Extract the (x, y) coordinate from the center of the cell holding the provided text.  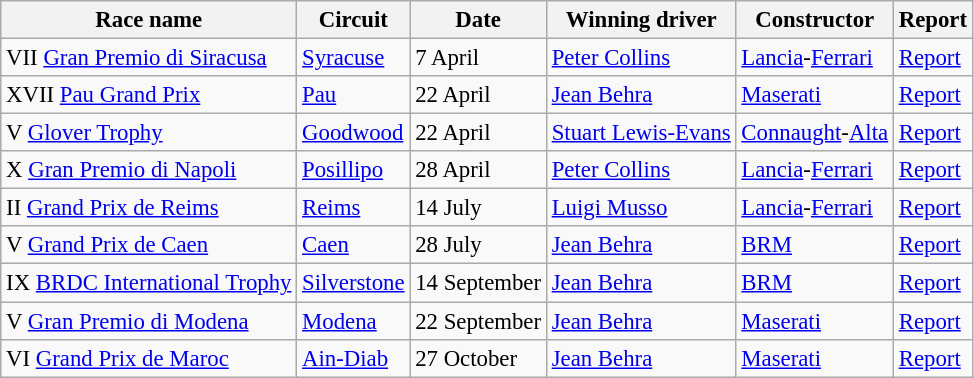
X Gran Premio di Napoli (149, 170)
Modena (354, 321)
Ain-Diab (354, 358)
VI Grand Prix de Maroc (149, 358)
Syracuse (354, 58)
XVII Pau Grand Prix (149, 95)
Constructor (814, 20)
Reims (354, 208)
22 September (478, 321)
Pau (354, 95)
27 October (478, 358)
Silverstone (354, 283)
IX BRDC International Trophy (149, 283)
V Gran Premio di Modena (149, 321)
Date (478, 20)
28 July (478, 245)
Goodwood (354, 133)
28 April (478, 170)
Stuart Lewis-Evans (641, 133)
14 July (478, 208)
Race name (149, 20)
Posillipo (354, 170)
V Grand Prix de Caen (149, 245)
Winning driver (641, 20)
7 April (478, 58)
Circuit (354, 20)
VII Gran Premio di Siracusa (149, 58)
14 September (478, 283)
Luigi Musso (641, 208)
Caen (354, 245)
Connaught-Alta (814, 133)
II Grand Prix de Reims (149, 208)
V Glover Trophy (149, 133)
